Pinpoint the cell where the given text exists, returning its [x, y] midpoint coordinate. 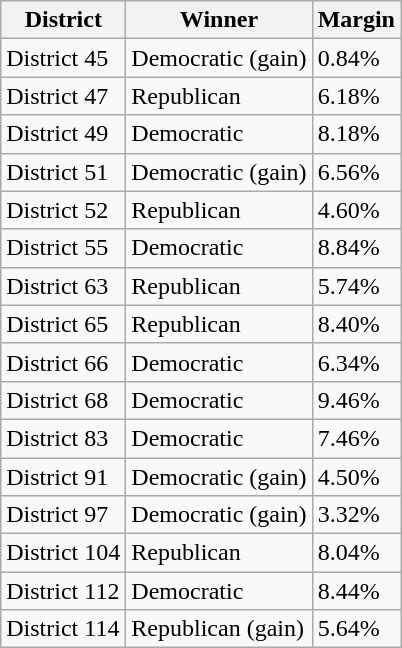
Winner [219, 20]
8.40% [356, 324]
District 47 [64, 96]
District 52 [64, 210]
District 114 [64, 629]
4.50% [356, 477]
Margin [356, 20]
6.34% [356, 362]
District 63 [64, 286]
8.18% [356, 134]
District 49 [64, 134]
Republican (gain) [219, 629]
6.56% [356, 172]
5.64% [356, 629]
8.04% [356, 553]
7.46% [356, 438]
District 55 [64, 248]
3.32% [356, 515]
District [64, 20]
8.84% [356, 248]
0.84% [356, 58]
District 104 [64, 553]
District 45 [64, 58]
District 83 [64, 438]
District 112 [64, 591]
5.74% [356, 286]
District 97 [64, 515]
4.60% [356, 210]
District 91 [64, 477]
District 65 [64, 324]
District 68 [64, 400]
9.46% [356, 400]
District 66 [64, 362]
District 51 [64, 172]
8.44% [356, 591]
6.18% [356, 96]
